Scan for the cell matching the given text and deliver its [X, Y] coordinate at center. 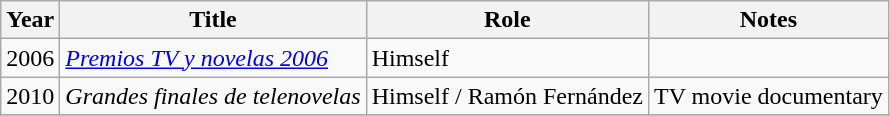
Premios TV y novelas 2006 [213, 58]
TV movie documentary [768, 96]
Grandes finales de telenovelas [213, 96]
Year [30, 20]
Notes [768, 20]
2010 [30, 96]
2006 [30, 58]
Himself [507, 58]
Himself / Ramón Fernández [507, 96]
Title [213, 20]
Role [507, 20]
